From the cell containing the given text, extract its center point as [X, Y] coordinate. 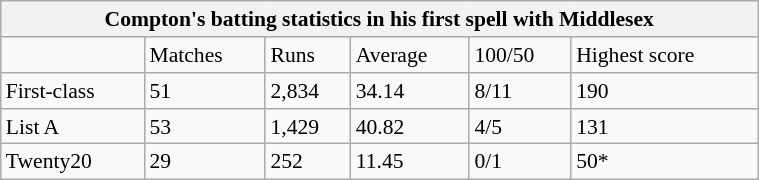
11.45 [410, 162]
252 [308, 162]
190 [664, 91]
Compton's batting statistics in his first spell with Middlesex [380, 19]
Matches [204, 55]
0/1 [520, 162]
34.14 [410, 91]
List A [73, 126]
2,834 [308, 91]
Highest score [664, 55]
First-class [73, 91]
4/5 [520, 126]
8/11 [520, 91]
131 [664, 126]
51 [204, 91]
50* [664, 162]
Average [410, 55]
53 [204, 126]
Twenty20 [73, 162]
1,429 [308, 126]
100/50 [520, 55]
40.82 [410, 126]
Runs [308, 55]
29 [204, 162]
